Find where the given text appears and provide that cell's center as (X, Y) coordinate. 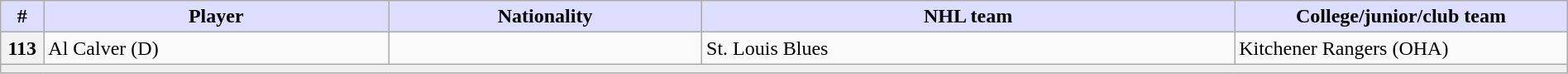
Player (217, 17)
St. Louis Blues (968, 48)
Nationality (546, 17)
Al Calver (D) (217, 48)
# (22, 17)
113 (22, 48)
Kitchener Rangers (OHA) (1401, 48)
NHL team (968, 17)
College/junior/club team (1401, 17)
